Return the (X, Y) coordinate for the center point of the cell that contains the specified text.  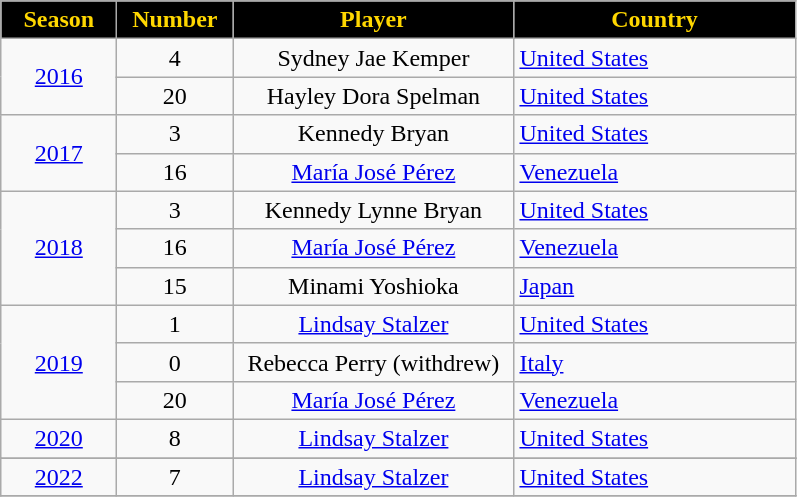
Rebecca Perry (withdrew) (374, 362)
2020 (59, 438)
2016 (59, 77)
0 (175, 362)
Kennedy Lynne Bryan (374, 210)
Minami Yoshioka (374, 286)
4 (175, 58)
2019 (59, 362)
1 (175, 324)
2022 (59, 477)
Kennedy Bryan (374, 134)
Country (654, 20)
Season (59, 20)
Number (175, 20)
2017 (59, 153)
Japan (654, 286)
7 (175, 477)
8 (175, 438)
15 (175, 286)
2018 (59, 248)
Hayley Dora Spelman (374, 96)
Italy (654, 362)
Player (374, 20)
Sydney Jae Kemper (374, 58)
